Provide the (X, Y) coordinate of the cell's center where the given text is located.  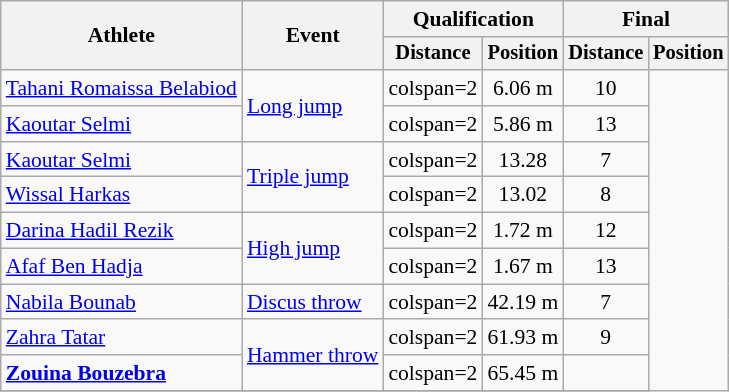
13.28 (522, 160)
Tahani Romaissa Belabiod (122, 88)
Triple jump (312, 178)
10 (606, 88)
9 (606, 338)
Wissal Harkas (122, 195)
12 (606, 231)
Hammer throw (312, 356)
65.45 m (522, 373)
Final (646, 19)
Zouina Bouzebra (122, 373)
Nabila Bounab (122, 302)
High jump (312, 248)
8 (606, 195)
Qualification (473, 19)
1.72 m (522, 231)
13.02 (522, 195)
1.67 m (522, 267)
42.19 m (522, 302)
Afaf Ben Hadja (122, 267)
5.86 m (522, 124)
Event (312, 36)
61.93 m (522, 338)
Zahra Tatar (122, 338)
Long jump (312, 106)
Darina Hadil Rezik (122, 231)
Discus throw (312, 302)
Athlete (122, 36)
6.06 m (522, 88)
